Identify which cell holds the provided text, then report its (x, y) central coordinate. 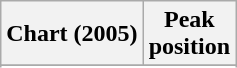
Peakposition (189, 34)
Chart (2005) (72, 34)
